Output the [X, Y] coordinate of the center of the cell containing the given text.  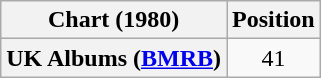
Chart (1980) [114, 20]
41 [273, 58]
Position [273, 20]
UK Albums (BMRB) [114, 58]
